Identify which cell holds the provided text, then report its [X, Y] central coordinate. 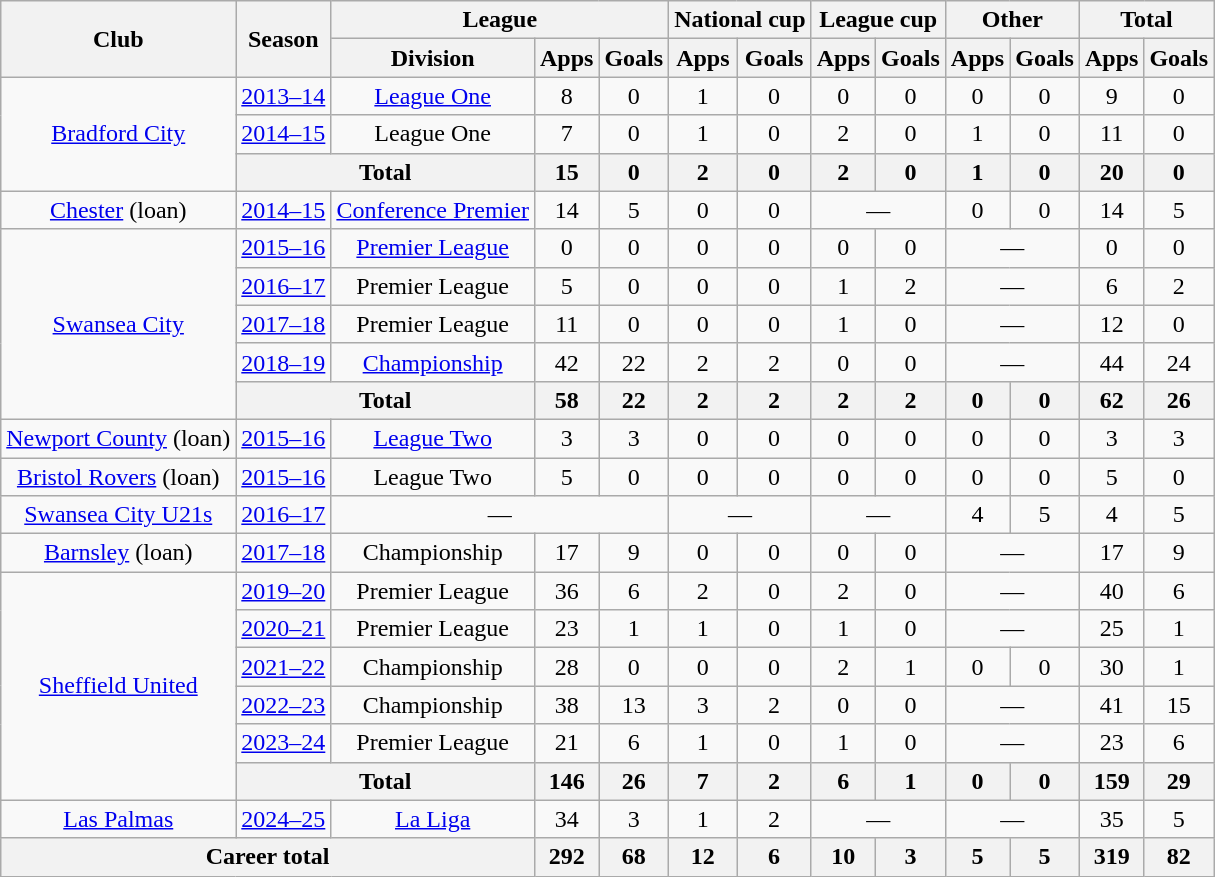
2018–19 [284, 362]
Swansea City [118, 324]
40 [1111, 591]
Bristol Rovers (loan) [118, 477]
Career total [268, 857]
82 [1179, 857]
25 [1111, 629]
Swansea City U21s [118, 515]
292 [566, 857]
42 [566, 362]
Club [118, 39]
29 [1179, 781]
Chester (loan) [118, 210]
Newport County (loan) [118, 438]
Barnsley (loan) [118, 553]
Sheffield United [118, 686]
24 [1179, 362]
35 [1111, 819]
2022–23 [284, 705]
159 [1111, 781]
28 [566, 667]
Conference Premier [433, 210]
68 [634, 857]
21 [566, 743]
2021–22 [284, 667]
30 [1111, 667]
Bradford City [118, 134]
319 [1111, 857]
13 [634, 705]
Las Palmas [118, 819]
41 [1111, 705]
League cup [878, 20]
44 [1111, 362]
34 [566, 819]
62 [1111, 400]
National cup [740, 20]
36 [566, 591]
2013–14 [284, 96]
Division [433, 58]
10 [843, 857]
Other [1012, 20]
20 [1111, 172]
La Liga [433, 819]
146 [566, 781]
2020–21 [284, 629]
2019–20 [284, 591]
2024–25 [284, 819]
Season [284, 39]
8 [566, 96]
38 [566, 705]
2023–24 [284, 743]
League [500, 20]
58 [566, 400]
